Find where the given text appears and provide that cell's center as (X, Y) coordinate. 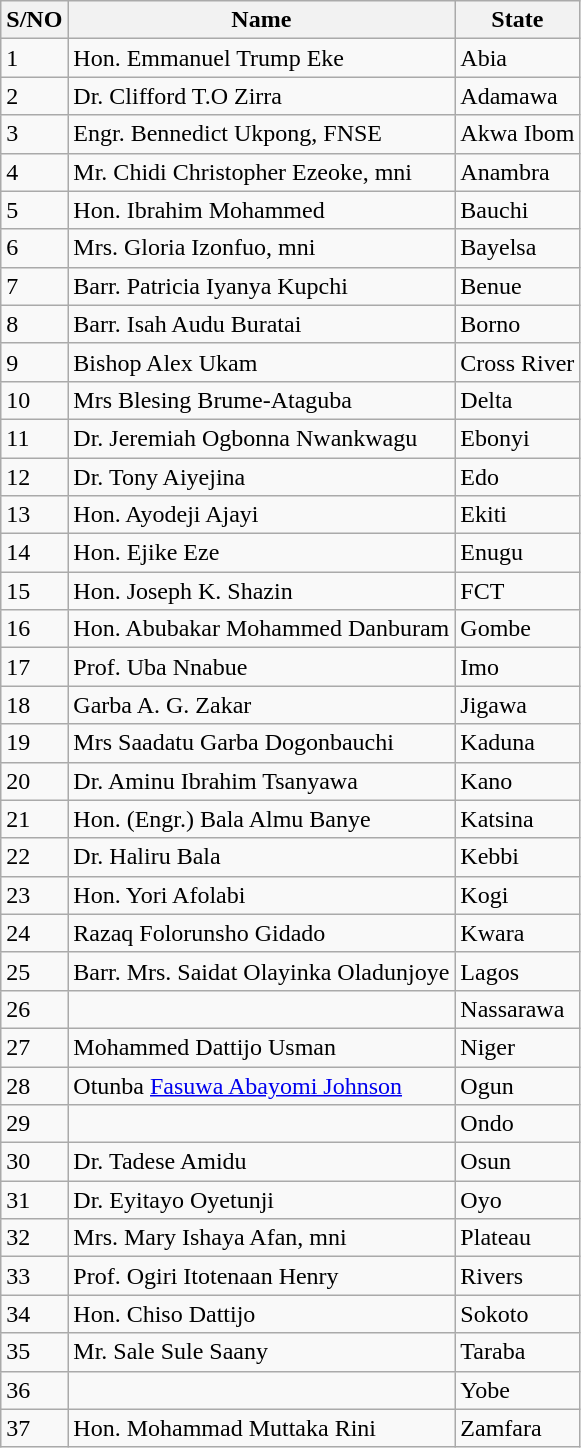
32 (34, 1238)
Anambra (518, 172)
Oyo (518, 1200)
Hon. Ejike Eze (262, 553)
Dr. Jeremiah Ogbonna Nwankwagu (262, 438)
30 (34, 1162)
Barr. Isah Audu Buratai (262, 324)
29 (34, 1124)
Kogi (518, 895)
Yobe (518, 1390)
8 (34, 324)
2 (34, 96)
Hon. Yori Afolabi (262, 895)
Katsina (518, 819)
Bayelsa (518, 248)
Mohammed Dattijo Usman (262, 1047)
Ebonyi (518, 438)
Mrs Blesing Brume-Ataguba (262, 400)
10 (34, 400)
Ogun (518, 1085)
Kaduna (518, 743)
17 (34, 667)
Delta (518, 400)
27 (34, 1047)
37 (34, 1428)
4 (34, 172)
Hon. Chiso Dattijo (262, 1314)
28 (34, 1085)
Barr. Mrs. Saidat Olayinka Oladunjoye (262, 971)
35 (34, 1352)
Kebbi (518, 857)
Benue (518, 286)
Barr. Patricia Iyanya Kupchi (262, 286)
Adamawa (518, 96)
Bishop Alex Ukam (262, 362)
Akwa Ibom (518, 134)
Mr. Sale Sule Saany (262, 1352)
12 (34, 477)
Otunba Fasuwa Abayomi Johnson (262, 1085)
3 (34, 134)
Jigawa (518, 705)
Mrs. Mary Ishaya Afan, mni (262, 1238)
31 (34, 1200)
Dr. Tadese Amidu (262, 1162)
Razaq Folorunsho Gidado (262, 933)
1 (34, 58)
S/NO (34, 20)
26 (34, 1009)
6 (34, 248)
34 (34, 1314)
36 (34, 1390)
19 (34, 743)
24 (34, 933)
Dr. Aminu Ibrahim Tsanyawa (262, 781)
Garba A. G. Zakar (262, 705)
Kano (518, 781)
5 (34, 210)
Borno (518, 324)
33 (34, 1276)
Gombe (518, 629)
Hon. Abubakar Mohammed Danburam (262, 629)
Zamfara (518, 1428)
Name (262, 20)
13 (34, 515)
Ekiti (518, 515)
15 (34, 591)
Dr. Tony Aiyejina (262, 477)
23 (34, 895)
Cross River (518, 362)
Dr. Haliru Bala (262, 857)
7 (34, 286)
Mrs Saadatu Garba Dogonbauchi (262, 743)
FCT (518, 591)
Mrs. Gloria Izonfuo, mni (262, 248)
Nassarawa (518, 1009)
14 (34, 553)
Kwara (518, 933)
Prof. Uba Nnabue (262, 667)
11 (34, 438)
18 (34, 705)
Osun (518, 1162)
Hon. Ayodeji Ajayi (262, 515)
Imo (518, 667)
State (518, 20)
Lagos (518, 971)
Engr. Bennedict Ukpong, FNSE (262, 134)
Bauchi (518, 210)
21 (34, 819)
Sokoto (518, 1314)
Plateau (518, 1238)
Enugu (518, 553)
9 (34, 362)
Taraba (518, 1352)
Dr. Clifford T.O Zirra (262, 96)
16 (34, 629)
Hon. (Engr.) Bala Almu Banye (262, 819)
Hon. Emmanuel Trump Eke (262, 58)
20 (34, 781)
Dr. Eyitayo Oyetunji (262, 1200)
Hon. Joseph K. Shazin (262, 591)
22 (34, 857)
Niger (518, 1047)
Prof. Ogiri Itotenaan Henry (262, 1276)
Mr. Chidi Christopher Ezeoke, mni (262, 172)
25 (34, 971)
Abia (518, 58)
Edo (518, 477)
Hon. Ibrahim Mohammed (262, 210)
Hon. Mohammad Muttaka Rini (262, 1428)
Ondo (518, 1124)
Rivers (518, 1276)
